Provide the (X, Y) coordinate of the cell's center where the given text is located.  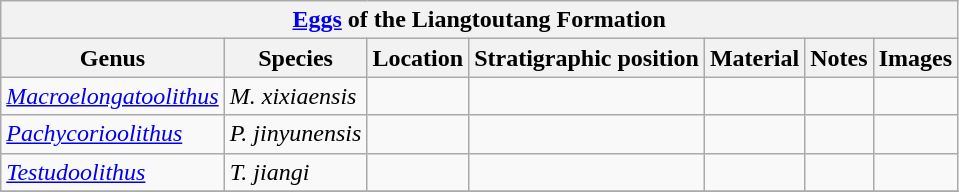
T. jiangi (296, 172)
Stratigraphic position (587, 58)
Location (418, 58)
Macroelongatoolithus (113, 96)
Species (296, 58)
Testudoolithus (113, 172)
Eggs of the Liangtoutang Formation (480, 20)
M. xixiaensis (296, 96)
P. jinyunensis (296, 134)
Genus (113, 58)
Notes (839, 58)
Pachycorioolithus (113, 134)
Images (915, 58)
Material (754, 58)
